Determine the [x, y] coordinate at the center of the cell enclosing the given text.  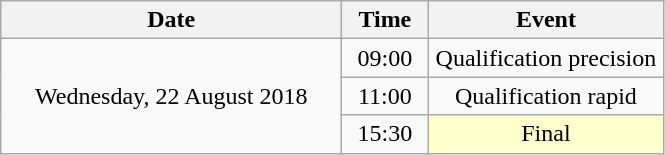
Time [385, 20]
Final [546, 134]
15:30 [385, 134]
11:00 [385, 96]
Wednesday, 22 August 2018 [172, 96]
Date [172, 20]
Event [546, 20]
09:00 [385, 58]
Qualification rapid [546, 96]
Qualification precision [546, 58]
